Pinpoint the cell where the given text exists, returning its (X, Y) midpoint coordinate. 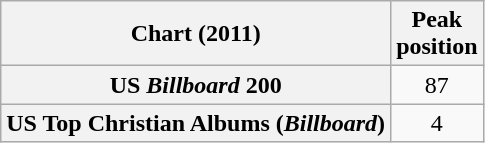
Chart (2011) (196, 34)
4 (437, 123)
Peakposition (437, 34)
US Top Christian Albums (Billboard) (196, 123)
US Billboard 200 (196, 85)
87 (437, 85)
